For the text-containing cell, return its midpoint in [X, Y] coordinate format. 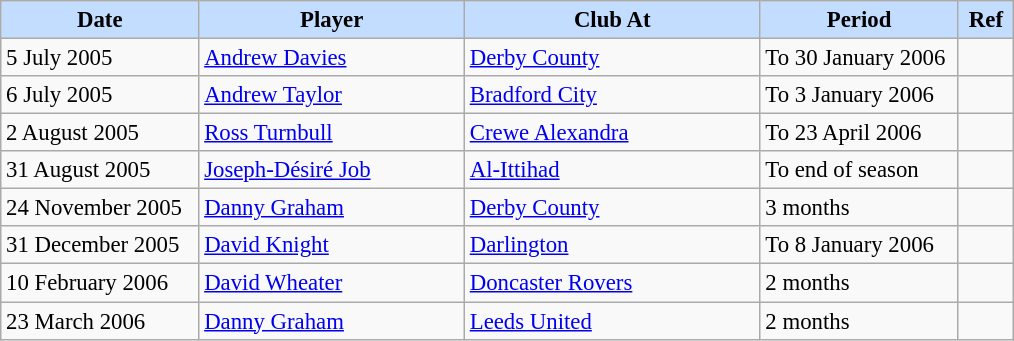
31 December 2005 [100, 245]
To 8 January 2006 [859, 245]
Club At [612, 20]
Darlington [612, 245]
24 November 2005 [100, 208]
To 23 April 2006 [859, 133]
To end of season [859, 170]
Joseph-Désiré Job [332, 170]
3 months [859, 208]
Doncaster Rovers [612, 283]
Andrew Taylor [332, 95]
Period [859, 20]
To 30 January 2006 [859, 58]
Al-Ittihad [612, 170]
Date [100, 20]
Ref [986, 20]
Crewe Alexandra [612, 133]
10 February 2006 [100, 283]
23 March 2006 [100, 321]
Player [332, 20]
Leeds United [612, 321]
Bradford City [612, 95]
Andrew Davies [332, 58]
31 August 2005 [100, 170]
David Knight [332, 245]
5 July 2005 [100, 58]
6 July 2005 [100, 95]
Ross Turnbull [332, 133]
David Wheater [332, 283]
To 3 January 2006 [859, 95]
2 August 2005 [100, 133]
